Determine the [X, Y] coordinate at the center of the cell enclosing the given text.  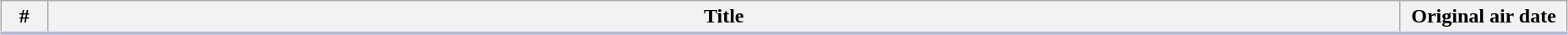
Original air date [1484, 17]
Title [724, 17]
# [24, 17]
